For the text-containing cell, return its midpoint in (x, y) coordinate format. 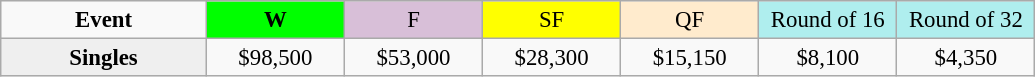
W (275, 20)
Round of 16 (828, 20)
QF (690, 20)
Singles (104, 58)
$53,000 (413, 58)
$8,100 (828, 58)
Event (104, 20)
$4,350 (966, 58)
$15,150 (690, 58)
$98,500 (275, 58)
$28,300 (552, 58)
F (413, 20)
SF (552, 20)
Round of 32 (966, 20)
